Search for the cell housing the specified text and yield its (X, Y) center coordinate. 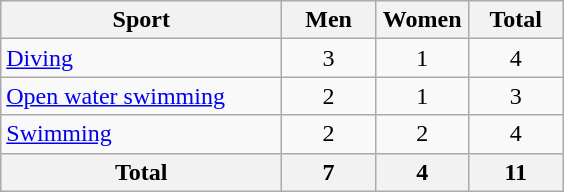
11 (516, 172)
Sport (142, 20)
7 (329, 172)
Swimming (142, 134)
Men (329, 20)
Open water swimming (142, 96)
Diving (142, 58)
Women (422, 20)
